Locate the cell with the specified text and output its (X, Y) center coordinate. 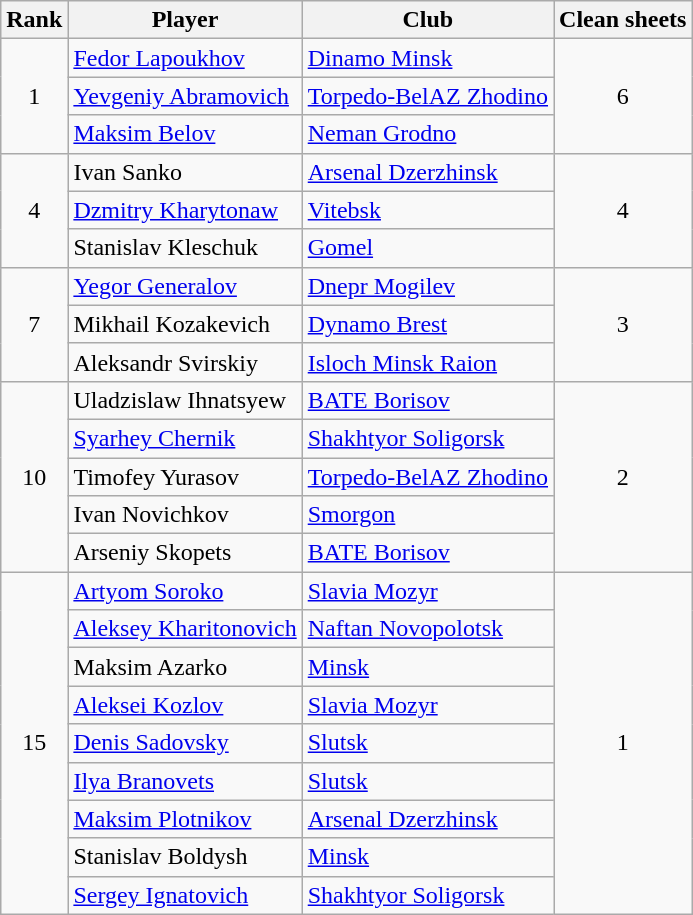
Aleksei Kozlov (185, 705)
Neman Grodno (428, 134)
3 (623, 324)
Naftan Novopolotsk (428, 629)
Maksim Plotnikov (185, 819)
Uladzislaw Ihnatsyew (185, 400)
7 (34, 324)
Club (428, 20)
Maksim Belov (185, 134)
Smorgon (428, 515)
Timofey Yurasov (185, 477)
Artyom Soroko (185, 591)
Denis Sadovsky (185, 743)
Dynamo Brest (428, 324)
Player (185, 20)
Yegor Generalov (185, 286)
Arseniy Skopets (185, 553)
Aleksandr Svirskiy (185, 362)
6 (623, 96)
Vitebsk (428, 210)
Syarhey Chernik (185, 438)
Clean sheets (623, 20)
Dnepr Mogilev (428, 286)
15 (34, 744)
Isloch Minsk Raion (428, 362)
Yevgeniy Abramovich (185, 96)
Sergey Ignatovich (185, 895)
Aleksey Kharitonovich (185, 629)
Gomel (428, 248)
Fedor Lapoukhov (185, 58)
Ivan Sanko (185, 172)
Ilya Branovets (185, 781)
Dzmitry Kharytonaw (185, 210)
Ivan Novichkov (185, 515)
Maksim Azarko (185, 667)
Mikhail Kozakevich (185, 324)
2 (623, 476)
Dinamo Minsk (428, 58)
Stanislav Kleschuk (185, 248)
Rank (34, 20)
10 (34, 476)
Stanislav Boldysh (185, 857)
